Return the [x, y] coordinate for the center point of the cell that contains the specified text.  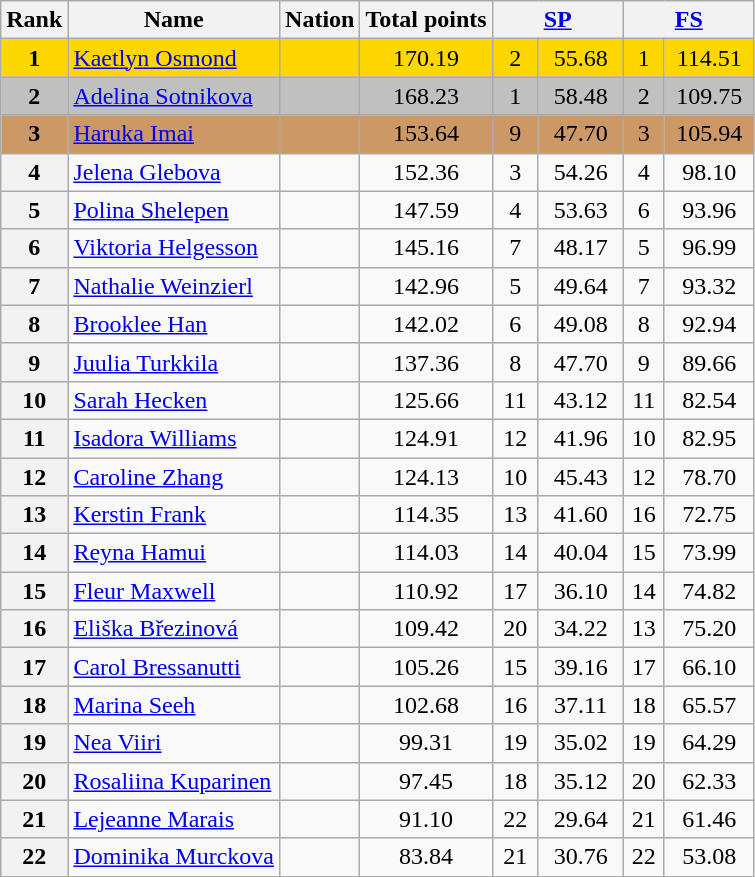
40.04 [580, 553]
41.60 [580, 515]
89.66 [709, 362]
Reyna Hamui [174, 553]
Dominika Murckova [174, 857]
34.22 [580, 629]
110.92 [426, 591]
124.13 [426, 477]
SP [558, 20]
65.57 [709, 705]
170.19 [426, 58]
114.03 [426, 553]
72.75 [709, 515]
Jelena Glebova [174, 172]
53.63 [580, 210]
75.20 [709, 629]
58.48 [580, 96]
Nathalie Weinzierl [174, 286]
53.08 [709, 857]
61.46 [709, 819]
82.54 [709, 400]
35.02 [580, 743]
99.31 [426, 743]
114.51 [709, 58]
Isadora Williams [174, 438]
Kaetlyn Osmond [174, 58]
39.16 [580, 667]
45.43 [580, 477]
43.12 [580, 400]
Lejeanne Marais [174, 819]
37.11 [580, 705]
98.10 [709, 172]
105.26 [426, 667]
Nation [320, 20]
36.10 [580, 591]
96.99 [709, 248]
Eliška Březinová [174, 629]
Sarah Hecken [174, 400]
48.17 [580, 248]
152.36 [426, 172]
153.64 [426, 134]
Carol Bressanutti [174, 667]
114.35 [426, 515]
93.96 [709, 210]
Caroline Zhang [174, 477]
FS [688, 20]
29.64 [580, 819]
105.94 [709, 134]
Polina Shelepen [174, 210]
97.45 [426, 781]
54.26 [580, 172]
62.33 [709, 781]
124.91 [426, 438]
142.02 [426, 324]
35.12 [580, 781]
109.42 [426, 629]
137.36 [426, 362]
83.84 [426, 857]
145.16 [426, 248]
66.10 [709, 667]
Total points [426, 20]
49.64 [580, 286]
91.10 [426, 819]
Rank [34, 20]
Brooklee Han [174, 324]
Adelina Sotnikova [174, 96]
41.96 [580, 438]
109.75 [709, 96]
125.66 [426, 400]
92.94 [709, 324]
49.08 [580, 324]
74.82 [709, 591]
Nea Viiri [174, 743]
82.95 [709, 438]
Viktoria Helgesson [174, 248]
168.23 [426, 96]
142.96 [426, 286]
147.59 [426, 210]
Rosaliina Kuparinen [174, 781]
Marina Seeh [174, 705]
Kerstin Frank [174, 515]
93.32 [709, 286]
102.68 [426, 705]
73.99 [709, 553]
Haruka Imai [174, 134]
55.68 [580, 58]
30.76 [580, 857]
Fleur Maxwell [174, 591]
78.70 [709, 477]
Name [174, 20]
64.29 [709, 743]
Juulia Turkkila [174, 362]
